For the text-containing cell, return its midpoint in [x, y] coordinate format. 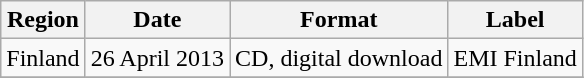
Format [339, 20]
26 April 2013 [157, 58]
Finland [43, 58]
EMI Finland [515, 58]
Date [157, 20]
Label [515, 20]
Region [43, 20]
CD, digital download [339, 58]
